Extract the [x, y] coordinate from the center of the cell holding the provided text.  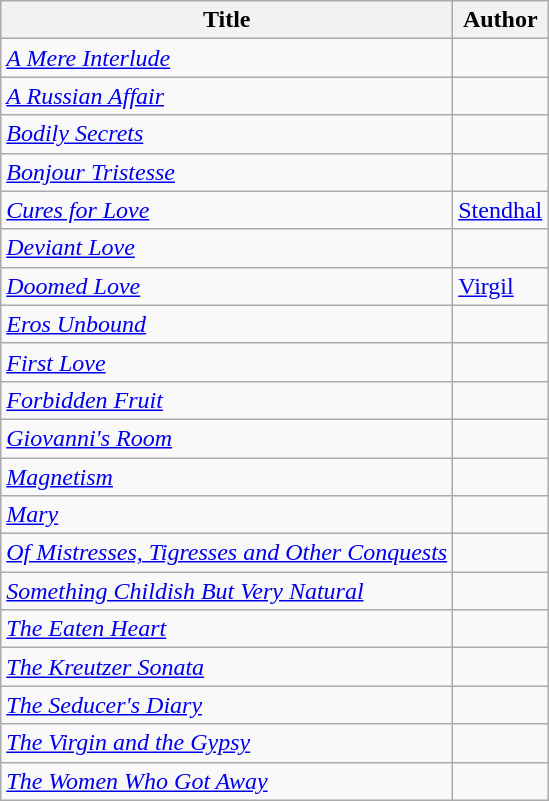
A Russian Affair [227, 96]
Deviant Love [227, 248]
Of Mistresses, Tigresses and Other Conquests [227, 553]
Magnetism [227, 477]
The Women Who Got Away [227, 781]
A Mere Interlude [227, 58]
The Kreutzer Sonata [227, 667]
Something Childish But Very Natural [227, 591]
Bonjour Tristesse [227, 172]
Virgil [500, 286]
The Seducer's Diary [227, 705]
Stendhal [500, 210]
The Eaten Heart [227, 629]
Title [227, 20]
Eros Unbound [227, 324]
Doomed Love [227, 286]
The Virgin and the Gypsy [227, 743]
Cures for Love [227, 210]
First Love [227, 362]
Mary [227, 515]
Author [500, 20]
Forbidden Fruit [227, 400]
Giovanni's Room [227, 438]
Bodily Secrets [227, 134]
